Pinpoint the cell where the given text exists, returning its [X, Y] midpoint coordinate. 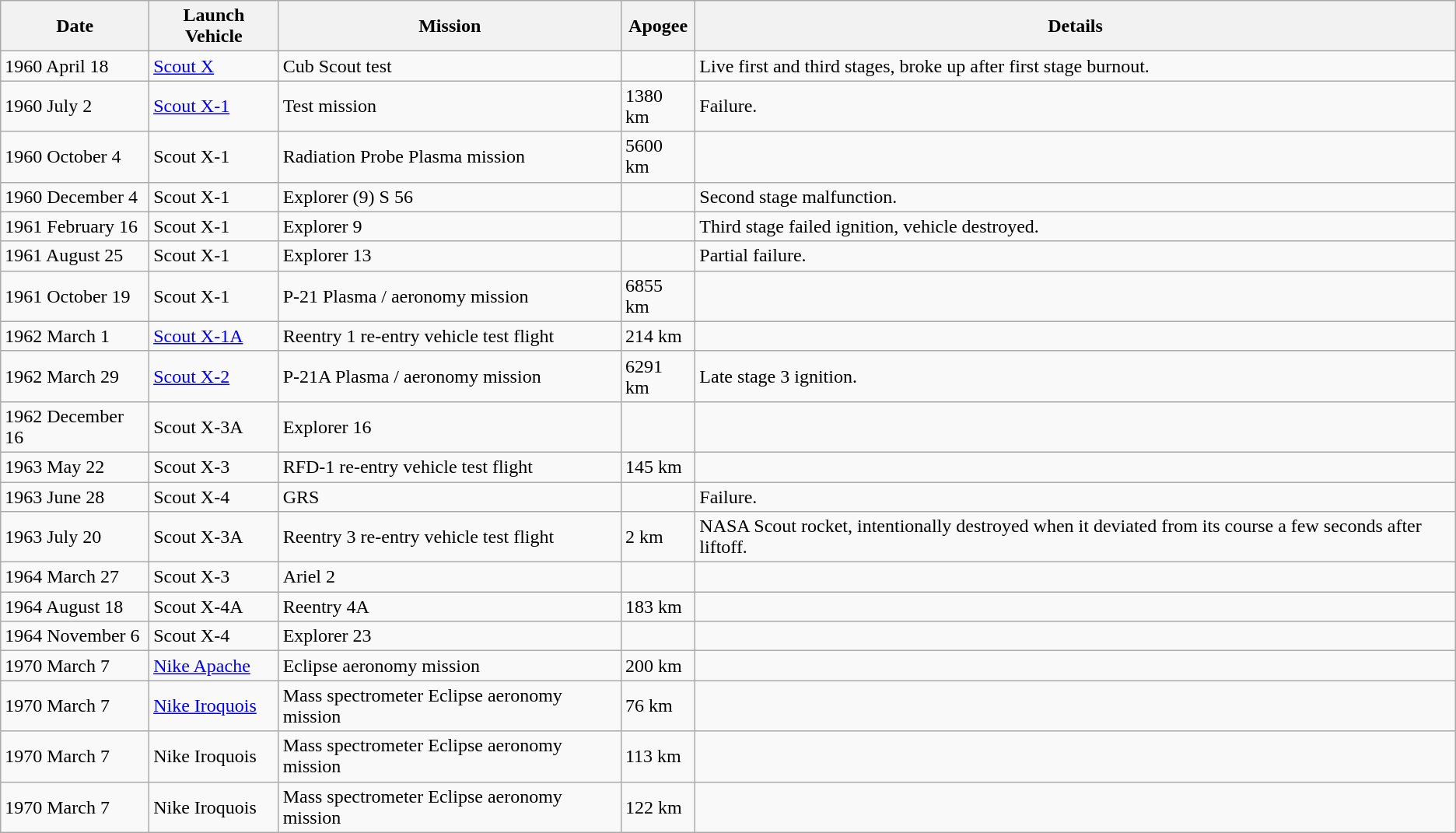
76 km [658, 706]
Reentry 4A [450, 607]
1963 July 20 [75, 537]
Late stage 3 ignition. [1075, 376]
Details [1075, 26]
1961 February 16 [75, 226]
Explorer 16 [450, 426]
NASA Scout rocket, intentionally destroyed when it deviated from its course a few seconds after liftoff. [1075, 537]
P-21A Plasma / aeronomy mission [450, 376]
RFD-1 re-entry vehicle test flight [450, 467]
1962 March 29 [75, 376]
Reentry 1 re-entry vehicle test flight [450, 336]
1963 May 22 [75, 467]
1960 April 18 [75, 66]
5600 km [658, 157]
GRS [450, 497]
1961 August 25 [75, 256]
Scout X-4A [214, 607]
Third stage failed ignition, vehicle destroyed. [1075, 226]
Cub Scout test [450, 66]
1962 March 1 [75, 336]
Live first and third stages, broke up after first stage burnout. [1075, 66]
Launch Vehicle [214, 26]
1963 June 28 [75, 497]
Eclipse aeronomy mission [450, 666]
1380 km [658, 106]
Explorer 13 [450, 256]
1960 October 4 [75, 157]
1964 November 6 [75, 636]
1962 December 16 [75, 426]
Explorer (9) S 56 [450, 197]
200 km [658, 666]
Explorer 9 [450, 226]
214 km [658, 336]
Test mission [450, 106]
122 km [658, 807]
Date [75, 26]
145 km [658, 467]
1960 July 2 [75, 106]
Explorer 23 [450, 636]
6291 km [658, 376]
Radiation Probe Plasma mission [450, 157]
Apogee [658, 26]
1960 December 4 [75, 197]
P-21 Plasma / aeronomy mission [450, 296]
Second stage malfunction. [1075, 197]
1961 October 19 [75, 296]
1964 August 18 [75, 607]
183 km [658, 607]
Partial failure. [1075, 256]
Scout X-1A [214, 336]
Reentry 3 re-entry vehicle test flight [450, 537]
Scout X-2 [214, 376]
113 km [658, 756]
Mission [450, 26]
Scout X [214, 66]
Nike Apache [214, 666]
1964 March 27 [75, 577]
6855 km [658, 296]
2 km [658, 537]
Ariel 2 [450, 577]
